Pinpoint the cell where the given text exists, returning its (X, Y) midpoint coordinate. 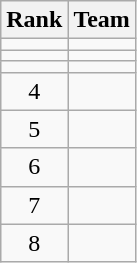
5 (34, 129)
6 (34, 167)
8 (34, 243)
7 (34, 205)
4 (34, 91)
Team (102, 20)
Rank (34, 20)
